Identify which cell holds the provided text, then report its [x, y] central coordinate. 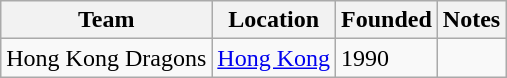
Hong Kong [274, 58]
Team [106, 20]
Notes [471, 20]
1990 [387, 58]
Location [274, 20]
Founded [387, 20]
Hong Kong Dragons [106, 58]
